Search for the cell housing the specified text and yield its [X, Y] center coordinate. 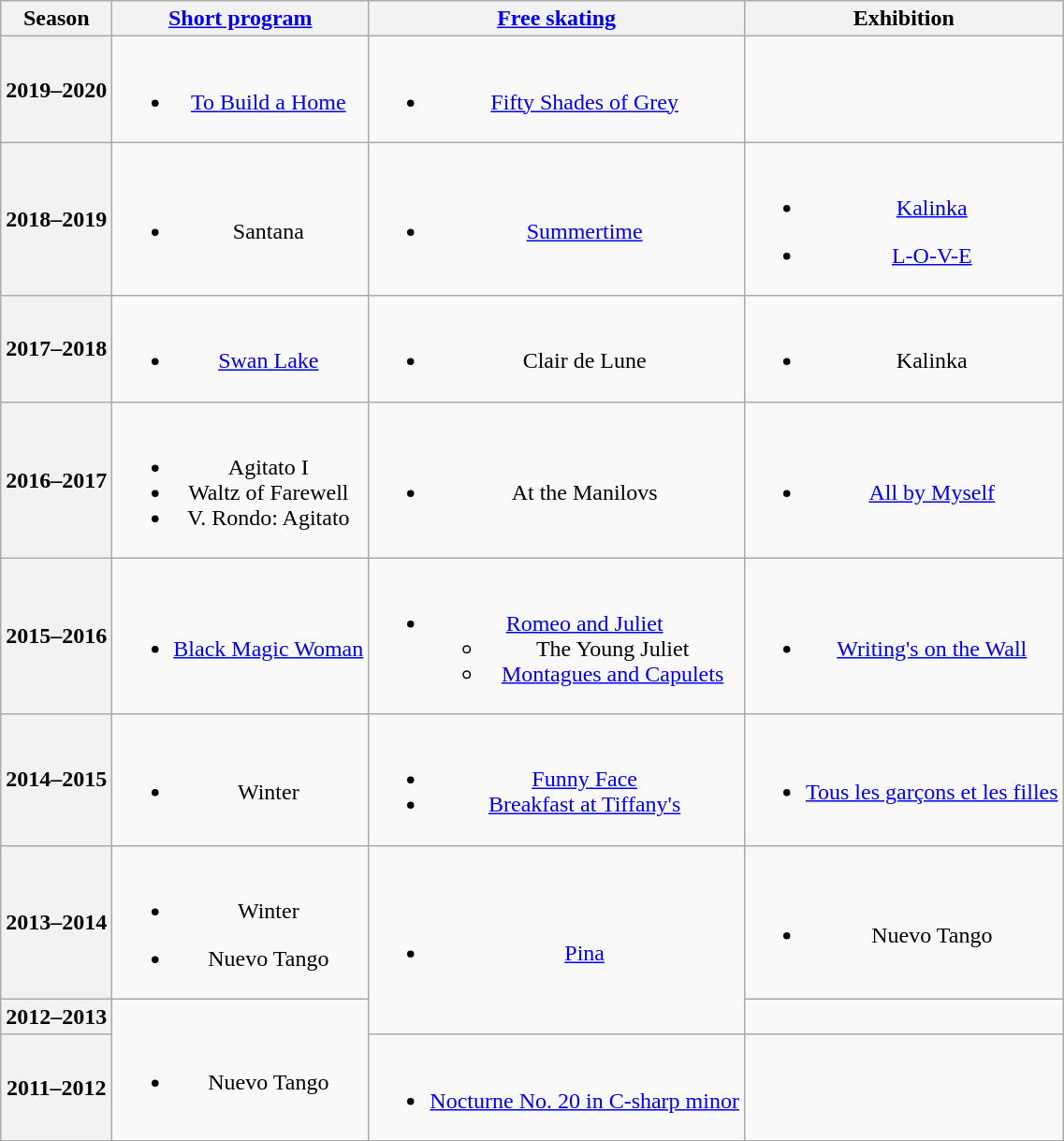
2018–2019 [56, 219]
2017–2018 [56, 348]
Nocturne No. 20 in C-sharp minor [557, 1088]
2013–2014 [56, 922]
To Build a Home [240, 90]
Kalinka L-O-V-E [904, 219]
Free skating [557, 19]
2011–2012 [56, 1088]
Swan Lake [240, 348]
2015–2016 [56, 636]
2014–2015 [56, 780]
Tous les garçons et les filles [904, 780]
Season [56, 19]
2016–2017 [56, 479]
Romeo and JulietThe Young JulietMontagues and Capulets [557, 636]
All by Myself [904, 479]
Winter [240, 780]
Kalinka [904, 348]
At the Manilovs [557, 479]
Santana [240, 219]
Fifty Shades of Grey [557, 90]
Summertime [557, 219]
Black Magic Woman [240, 636]
Exhibition [904, 19]
Funny Face Breakfast at Tiffany's [557, 780]
Winter Nuevo Tango [240, 922]
Clair de Lune [557, 348]
Pina [557, 940]
Agitato IWaltz of Farewell V. Rondo: Agitato [240, 479]
2019–2020 [56, 90]
Writing's on the Wall [904, 636]
Short program [240, 19]
2012–2013 [56, 1017]
